From the cell containing the given text, extract its center point as [x, y] coordinate. 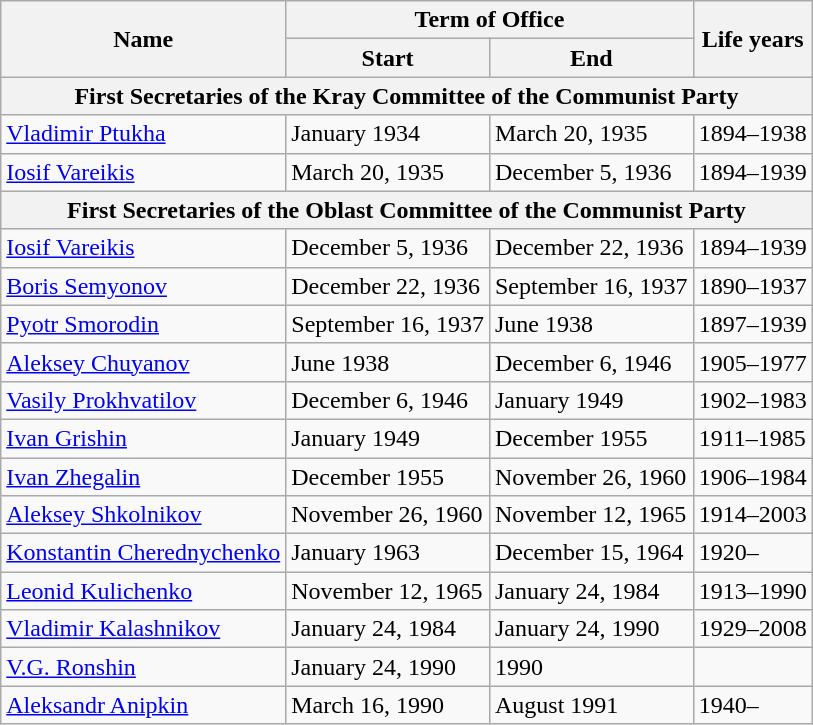
March 16, 1990 [388, 705]
1905–1977 [752, 362]
1890–1937 [752, 286]
Term of Office [490, 20]
1897–1939 [752, 324]
Vladimir Kalashnikov [144, 629]
1913–1990 [752, 591]
Ivan Grishin [144, 438]
1902–1983 [752, 400]
1920– [752, 553]
First Secretaries of the Kray Committee of the Communist Party [406, 96]
Start [388, 58]
January 1934 [388, 134]
Aleksey Shkolnikov [144, 515]
End [591, 58]
1940– [752, 705]
1911–1985 [752, 438]
Name [144, 39]
December 15, 1964 [591, 553]
January 1963 [388, 553]
Ivan Zhegalin [144, 477]
Konstantin Cherednychenko [144, 553]
1990 [591, 667]
Boris Semyonov [144, 286]
Pyotr Smorodin [144, 324]
First Secretaries of the Oblast Committee of the Communist Party [406, 210]
Leonid Kulichenko [144, 591]
August 1991 [591, 705]
V.G. Ronshin [144, 667]
Aleksey Chuyanov [144, 362]
Vladimir Ptukha [144, 134]
1906–1984 [752, 477]
Aleksandr Anipkin [144, 705]
1894–1938 [752, 134]
Vasily Prokhvatilov [144, 400]
1929–2008 [752, 629]
1914–2003 [752, 515]
Life years [752, 39]
